Return (X, Y) of the center of cell containing provided text 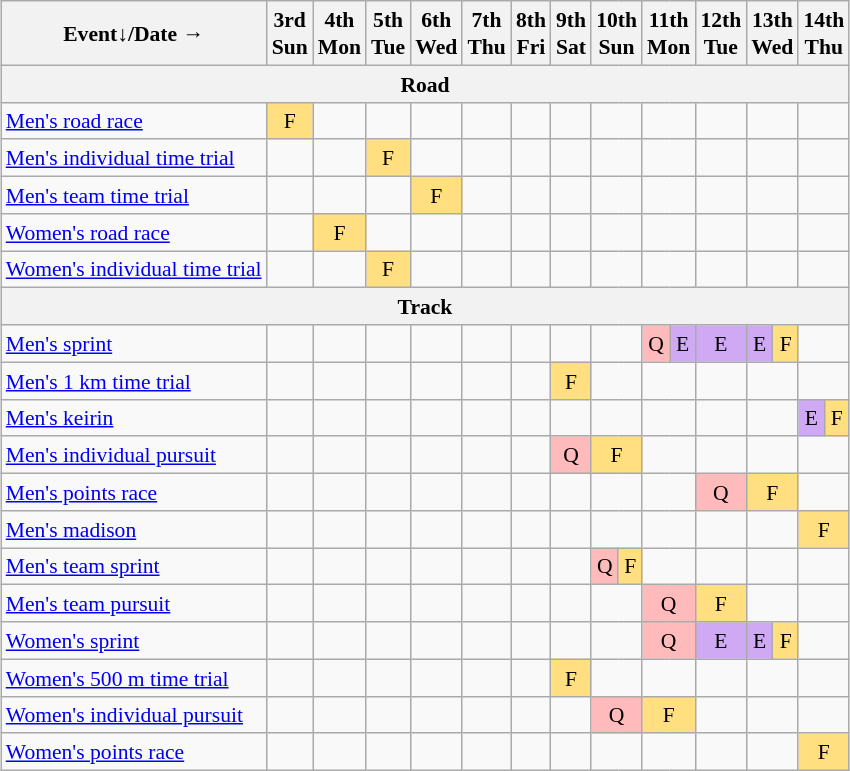
9thSat (571, 33)
Road (426, 84)
Men's individual time trial (134, 158)
11thMon (668, 33)
13thWed (772, 33)
Men's team pursuit (134, 604)
5thTue (388, 33)
6thWed (436, 33)
Event↓/Date → (134, 33)
Men's individual pursuit (134, 454)
Women's road race (134, 232)
Men's team sprint (134, 566)
Men's sprint (134, 344)
10thSun (616, 33)
7thThu (486, 33)
Track (426, 306)
12thTue (720, 33)
Women's points race (134, 752)
4thMon (340, 33)
Men's road race (134, 120)
3rdSun (290, 33)
Women's sprint (134, 640)
Men's keirin (134, 418)
Men's points race (134, 492)
Women's individual pursuit (134, 714)
14thThu (824, 33)
Women's individual time trial (134, 268)
Men's 1 km time trial (134, 380)
Men's team time trial (134, 194)
Women's 500 m time trial (134, 678)
8thFri (531, 33)
Men's madison (134, 528)
